Search for the cell housing the specified text and yield its [x, y] center coordinate. 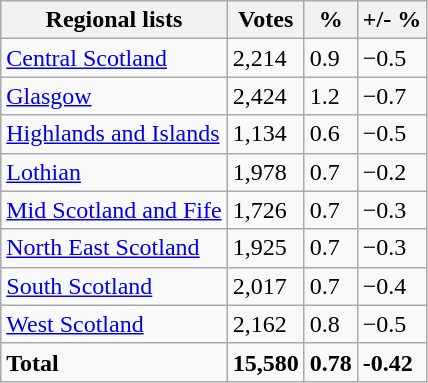
Votes [266, 20]
% [330, 20]
Highlands and Islands [114, 134]
Mid Scotland and Fife [114, 210]
1,726 [266, 210]
15,580 [266, 362]
Total [114, 362]
1,134 [266, 134]
−0.4 [392, 286]
2,424 [266, 96]
0.78 [330, 362]
2,017 [266, 286]
1,925 [266, 248]
South Scotland [114, 286]
+/- % [392, 20]
0.8 [330, 324]
West Scotland [114, 324]
Regional lists [114, 20]
0.9 [330, 58]
1.2 [330, 96]
Lothian [114, 172]
2,162 [266, 324]
2,214 [266, 58]
Central Scotland [114, 58]
−0.7 [392, 96]
1,978 [266, 172]
North East Scotland [114, 248]
−0.2 [392, 172]
Glasgow [114, 96]
0.6 [330, 134]
-0.42 [392, 362]
